Scan for the cell matching the given text and deliver its (x, y) coordinate at center. 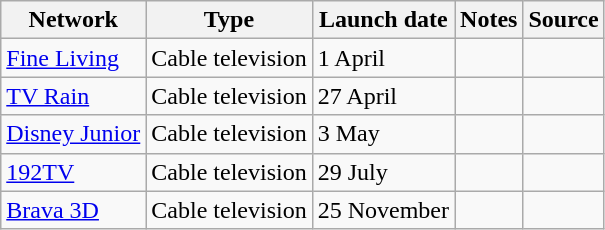
25 November (383, 210)
TV Rain (74, 96)
Launch date (383, 20)
Network (74, 20)
27 April (383, 96)
Fine Living (74, 58)
3 May (383, 134)
1 April (383, 58)
192TV (74, 172)
Disney Junior (74, 134)
Type (229, 20)
Source (564, 20)
Notes (489, 20)
29 July (383, 172)
Brava 3D (74, 210)
